Determine the [x, y] coordinate at the center of the cell enclosing the given text.  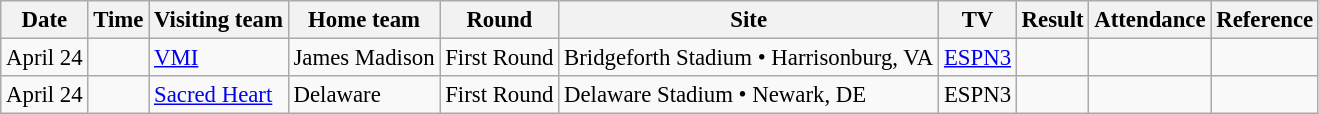
VMI [218, 58]
Reference [1265, 20]
Sacred Heart [218, 95]
Visiting team [218, 20]
Round [500, 20]
Delaware Stadium • Newark, DE [749, 95]
Delaware [364, 95]
Date [44, 20]
Result [1052, 20]
Time [118, 20]
Home team [364, 20]
James Madison [364, 58]
Bridgeforth Stadium • Harrisonburg, VA [749, 58]
Site [749, 20]
Attendance [1150, 20]
TV [978, 20]
